Find where the given text appears and provide that cell's center as (X, Y) coordinate. 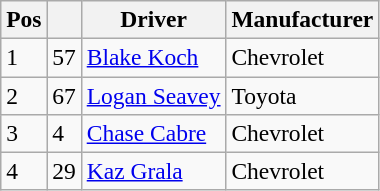
Driver (154, 19)
Kaz Grala (154, 171)
29 (64, 171)
Manufacturer (302, 19)
57 (64, 57)
Pos (24, 19)
2 (24, 95)
3 (24, 133)
1 (24, 57)
Logan Seavey (154, 95)
Blake Koch (154, 57)
67 (64, 95)
Toyota (302, 95)
Chase Cabre (154, 133)
